Extract the (x, y) coordinate from the center of the cell holding the provided text.  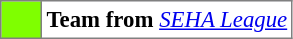
Team from SEHA League (166, 20)
